Detect which cell encompasses the target text, then output its [X, Y] center coordinate. 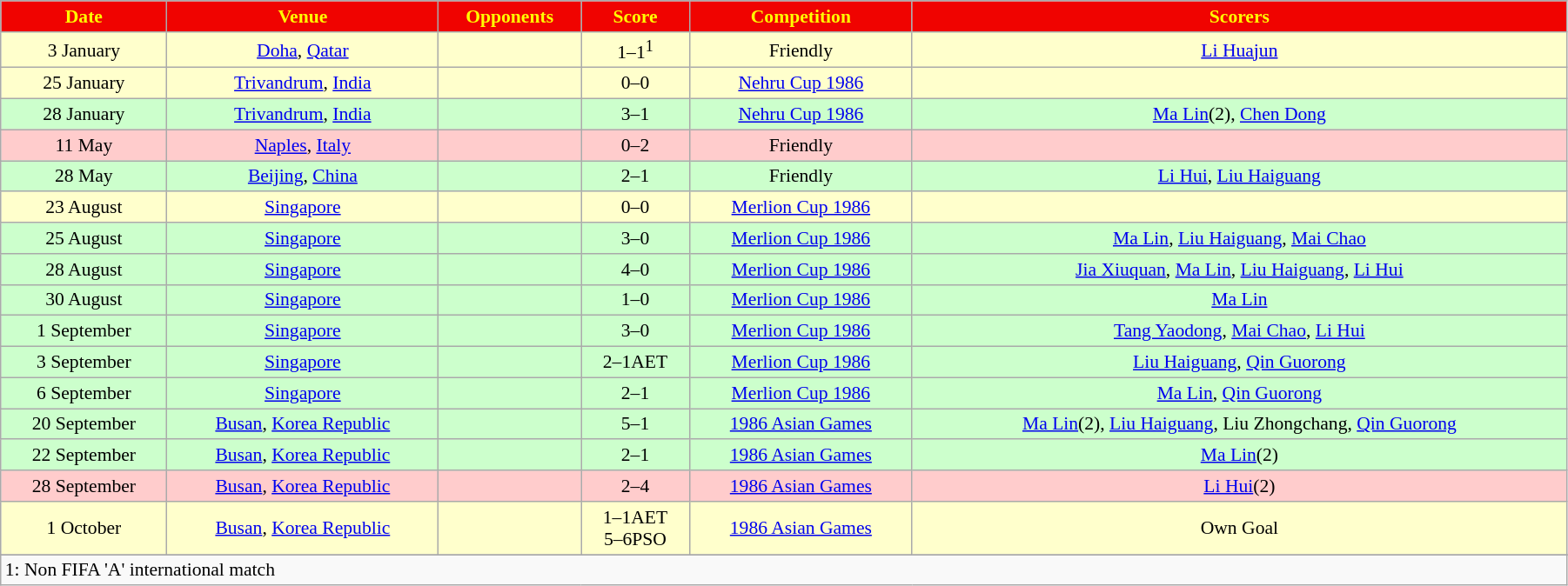
Ma Lin, Qin Guorong [1239, 393]
22 September [84, 456]
Li Huajun [1239, 50]
Own Goal [1239, 529]
Tang Yaodong, Mai Chao, Li Hui [1239, 331]
Ma Lin, Liu Haiguang, Mai Chao [1239, 238]
5–1 [635, 424]
3 January [84, 50]
11 May [84, 145]
Doha, Qatar [303, 50]
Ma Lin(2), Chen Dong [1239, 115]
28 January [84, 115]
Jia Xiuquan, Ma Lin, Liu Haiguang, Li Hui [1239, 270]
Competition [801, 17]
1–11 [635, 50]
Li Hui, Liu Haiguang [1239, 176]
1–0 [635, 300]
0–2 [635, 145]
28 September [84, 486]
Scorers [1239, 17]
Venue [303, 17]
1–1AET5–6PSO [635, 529]
23 August [84, 208]
Beijing, China [303, 176]
Score [635, 17]
Naples, Italy [303, 145]
Liu Haiguang, Qin Guorong [1239, 363]
1 October [84, 529]
3 September [84, 363]
25 January [84, 83]
2–1AET [635, 363]
1 September [84, 331]
Ma Lin [1239, 300]
6 September [84, 393]
30 August [84, 300]
25 August [84, 238]
4–0 [635, 270]
2–4 [635, 486]
20 September [84, 424]
Li Hui(2) [1239, 486]
Ma Lin(2) [1239, 456]
28 May [84, 176]
Date [84, 17]
Opponents [510, 17]
Ma Lin(2), Liu Haiguang, Liu Zhongchang, Qin Guorong [1239, 424]
28 August [84, 270]
3–1 [635, 115]
1: Non FIFA 'A' international match [784, 570]
